Pinpoint the cell where the given text exists, returning its (x, y) midpoint coordinate. 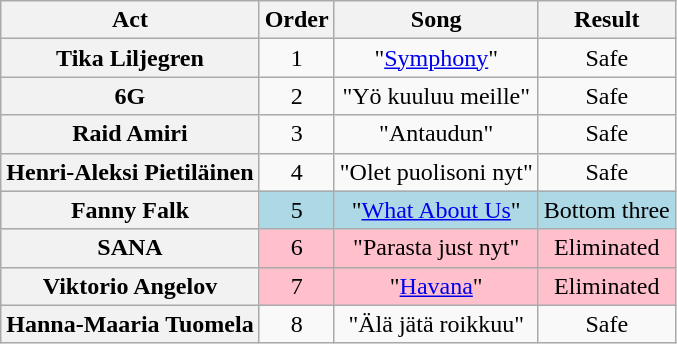
8 (296, 324)
"What About Us" (436, 210)
3 (296, 134)
Bottom three (606, 210)
2 (296, 96)
6G (130, 96)
SANA (130, 248)
Song (436, 20)
6 (296, 248)
Result (606, 20)
Viktorio Angelov (130, 286)
Fanny Falk (130, 210)
1 (296, 58)
"Olet puolisoni nyt" (436, 172)
"Yö kuuluu meille" (436, 96)
7 (296, 286)
"Parasta just nyt" (436, 248)
"Havana" (436, 286)
5 (296, 210)
Raid Amiri (130, 134)
4 (296, 172)
"Älä jätä roikkuu" (436, 324)
Order (296, 20)
Act (130, 20)
Hanna-Maaria Tuomela (130, 324)
Tika Liljegren (130, 58)
"Symphony" (436, 58)
"Antaudun" (436, 134)
Henri-Aleksi Pietiläinen (130, 172)
